For the text-containing cell, return its midpoint in [x, y] coordinate format. 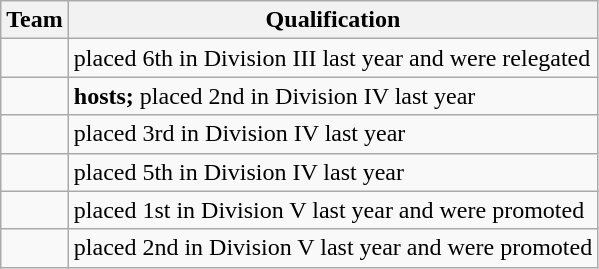
placed 3rd in Division IV last year [332, 134]
Team [35, 20]
placed 5th in Division IV last year [332, 172]
placed 6th in Division III last year and were relegated [332, 58]
Qualification [332, 20]
placed 2nd in Division V last year and were promoted [332, 248]
hosts; placed 2nd in Division IV last year [332, 96]
placed 1st in Division V last year and were promoted [332, 210]
